From the cell containing the given text, extract its center point as [X, Y] coordinate. 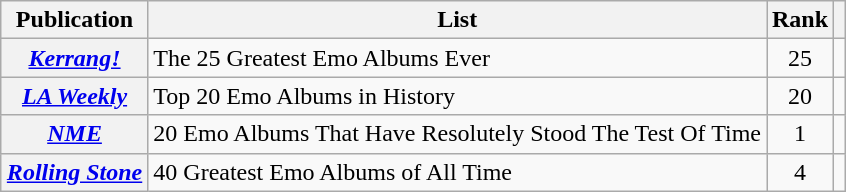
20 [800, 96]
Rolling Stone [74, 172]
40 Greatest Emo Albums of All Time [458, 172]
The 25 Greatest Emo Albums Ever [458, 58]
LA Weekly [74, 96]
4 [800, 172]
List [458, 20]
20 Emo Albums That Have Resolutely Stood The Test Of Time [458, 134]
1 [800, 134]
NME [74, 134]
25 [800, 58]
Top 20 Emo Albums in History [458, 96]
Publication [74, 20]
Rank [800, 20]
Kerrang! [74, 58]
